Identify which cell holds the provided text, then report its (x, y) central coordinate. 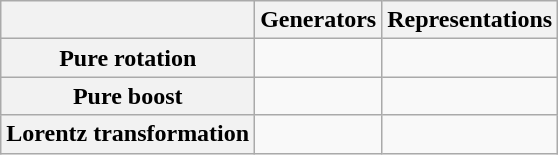
Pure rotation (128, 58)
Generators (318, 20)
Representations (470, 20)
Lorentz transformation (128, 134)
Pure boost (128, 96)
